From the cell containing the given text, extract its center point as (x, y) coordinate. 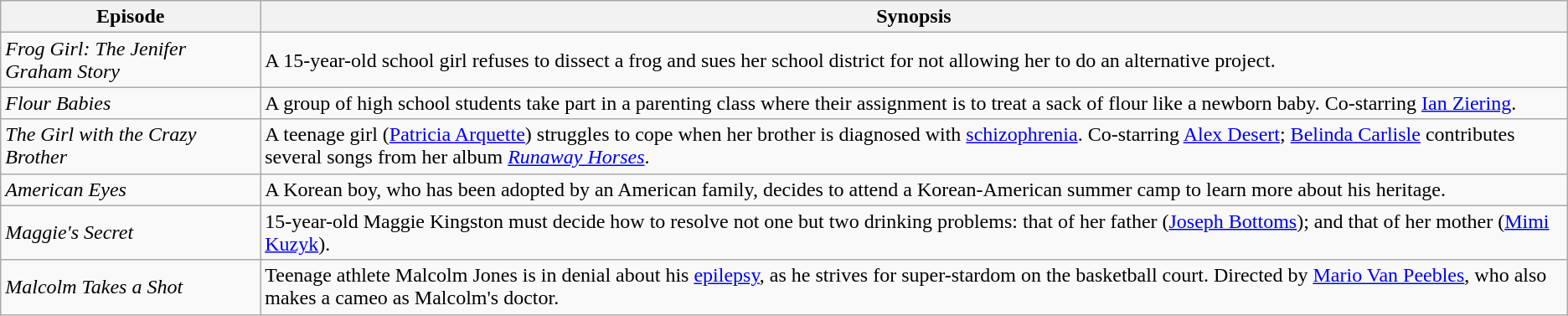
Synopsis (915, 17)
Malcolm Takes a Shot (131, 287)
Frog Girl: The Jenifer Graham Story (131, 60)
Maggie's Secret (131, 233)
A Korean boy, who has been adopted by an American family, decides to attend a Korean-American summer camp to learn more about his heritage. (915, 189)
The Girl with the Crazy Brother (131, 146)
Episode (131, 17)
A 15-year-old school girl refuses to dissect a frog and sues her school district for not allowing her to do an alternative project. (915, 60)
Flour Babies (131, 103)
American Eyes (131, 189)
